Return the (x, y) coordinate for the center point of the cell that contains the specified text.  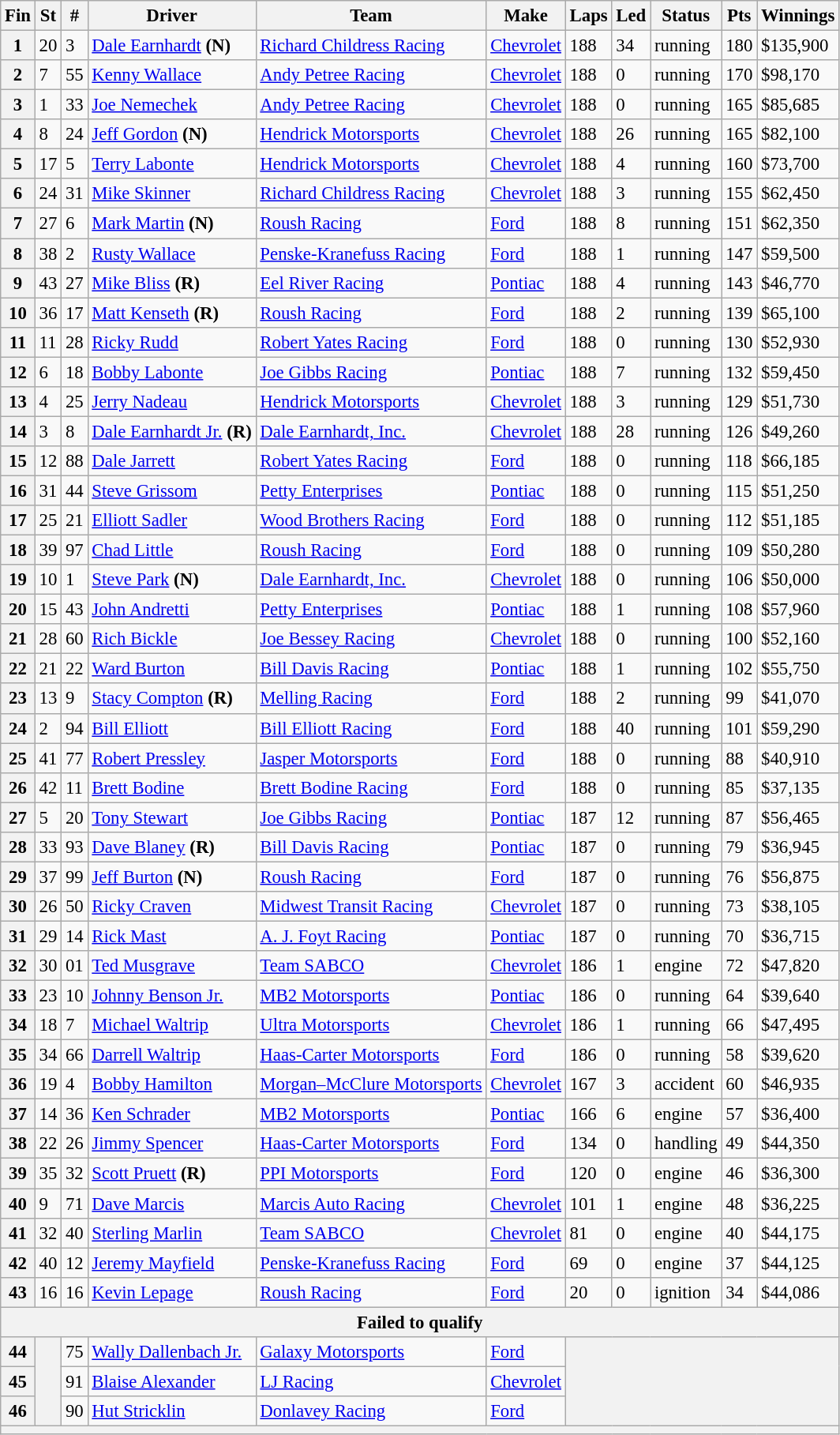
160 (739, 164)
106 (739, 580)
75 (74, 1352)
Laps (589, 16)
$37,135 (798, 787)
$50,000 (798, 580)
LJ Racing (371, 1381)
$44,350 (798, 1144)
$57,960 (798, 610)
Bobby Labonte (172, 372)
91 (74, 1381)
$51,185 (798, 520)
$50,280 (798, 550)
$85,685 (798, 105)
Scott Pruett (R) (172, 1174)
120 (589, 1174)
$47,820 (798, 966)
Winnings (798, 16)
accident (686, 1084)
Make (526, 16)
Joe Bessey Racing (371, 639)
$56,465 (798, 817)
69 (589, 1263)
108 (739, 610)
85 (739, 787)
$44,175 (798, 1233)
55 (74, 75)
100 (739, 639)
112 (739, 520)
Jasper Motorsports (371, 758)
77 (74, 758)
Robert Pressley (172, 758)
Jeremy Mayfield (172, 1263)
Bill Elliott Racing (371, 728)
Chad Little (172, 550)
Led (632, 16)
Dave Blaney (R) (172, 847)
45 (18, 1381)
$39,620 (798, 1055)
St (47, 16)
$98,170 (798, 75)
81 (589, 1233)
180 (739, 46)
Darrell Waltrip (172, 1055)
$36,300 (798, 1174)
115 (739, 490)
Tony Stewart (172, 817)
$44,086 (798, 1292)
79 (739, 847)
Melling Racing (371, 699)
Ward Burton (172, 669)
155 (739, 193)
$51,250 (798, 490)
166 (589, 1114)
$36,945 (798, 847)
Ted Musgrave (172, 966)
Fin (18, 16)
151 (739, 224)
Sterling Marlin (172, 1233)
A. J. Foyt Racing (371, 936)
Ken Schrader (172, 1114)
Steve Grissom (172, 490)
Jimmy Spencer (172, 1144)
Michael Waltrip (172, 1025)
$36,400 (798, 1114)
$59,290 (798, 728)
Jerry Nadeau (172, 402)
$46,770 (798, 283)
handling (686, 1144)
$62,450 (798, 193)
Dale Earnhardt Jr. (R) (172, 431)
$52,930 (798, 342)
134 (589, 1144)
Johnny Benson Jr. (172, 996)
$36,225 (798, 1204)
$62,350 (798, 224)
Driver (172, 16)
Matt Kenseth (R) (172, 313)
Kevin Lepage (172, 1292)
Rich Bickle (172, 639)
$59,450 (798, 372)
130 (739, 342)
Mike Bliss (R) (172, 283)
71 (74, 1204)
Dale Earnhardt (N) (172, 46)
48 (739, 1204)
Stacy Compton (R) (172, 699)
$55,750 (798, 669)
Marcis Auto Racing (371, 1204)
01 (74, 966)
Mark Martin (N) (172, 224)
139 (739, 313)
$46,935 (798, 1084)
Bobby Hamilton (172, 1084)
John Andretti (172, 610)
64 (739, 996)
Ricky Rudd (172, 342)
$66,185 (798, 461)
Wally Dallenbach Jr. (172, 1352)
90 (74, 1411)
$47,495 (798, 1025)
Hut Stricklin (172, 1411)
Eel River Racing (371, 283)
Wood Brothers Racing (371, 520)
70 (739, 936)
$38,105 (798, 907)
50 (74, 907)
$65,100 (798, 313)
$52,160 (798, 639)
$49,260 (798, 431)
Status (686, 16)
Jeff Gordon (N) (172, 134)
PPI Motorsports (371, 1174)
Brett Bodine (172, 787)
Rick Mast (172, 936)
Rusty Wallace (172, 254)
$41,070 (798, 699)
$135,900 (798, 46)
Midwest Transit Racing (371, 907)
129 (739, 402)
$40,910 (798, 758)
Steve Park (N) (172, 580)
Ricky Craven (172, 907)
Blaise Alexander (172, 1381)
ignition (686, 1292)
109 (739, 550)
143 (739, 283)
Brett Bodine Racing (371, 787)
$36,715 (798, 936)
Kenny Wallace (172, 75)
$51,730 (798, 402)
132 (739, 372)
Ultra Motorsports (371, 1025)
Failed to qualify (420, 1322)
170 (739, 75)
72 (739, 966)
73 (739, 907)
147 (739, 254)
87 (739, 817)
126 (739, 431)
Joe Nemechek (172, 105)
Jeff Burton (N) (172, 877)
$56,875 (798, 877)
Donlavey Racing (371, 1411)
$82,100 (798, 134)
167 (589, 1084)
Pts (739, 16)
118 (739, 461)
102 (739, 669)
Team (371, 16)
Elliott Sadler (172, 520)
Dave Marcis (172, 1204)
Dale Jarrett (172, 461)
58 (739, 1055)
Mike Skinner (172, 193)
76 (739, 877)
Terry Labonte (172, 164)
$59,500 (798, 254)
$73,700 (798, 164)
Bill Elliott (172, 728)
$44,125 (798, 1263)
57 (739, 1114)
Galaxy Motorsports (371, 1352)
93 (74, 847)
94 (74, 728)
# (74, 16)
Morgan–McClure Motorsports (371, 1084)
$39,640 (798, 996)
97 (74, 550)
49 (739, 1144)
